Locate the cell with the specified text and output its (X, Y) center coordinate. 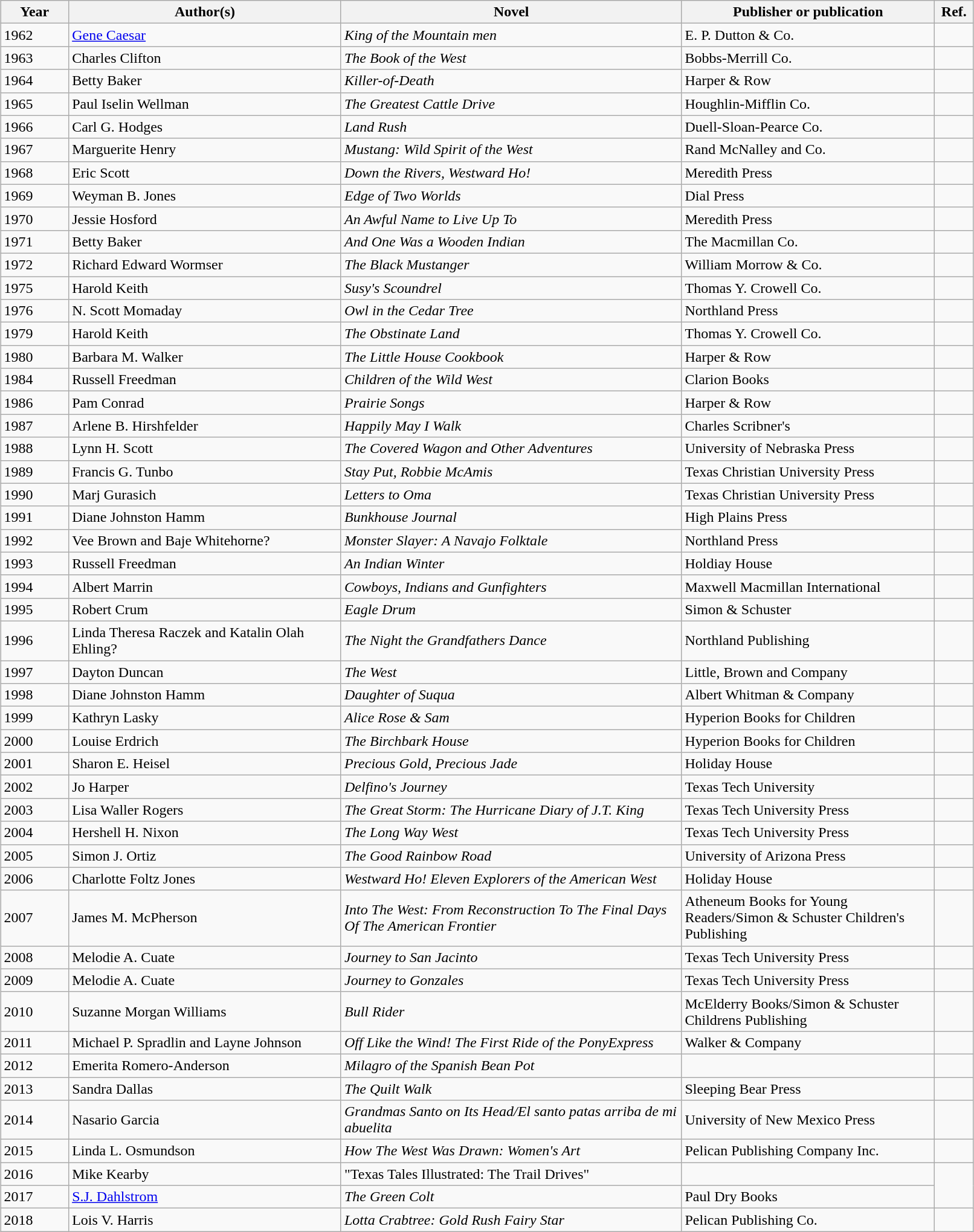
Monster Slayer: A Navajo Folktale (511, 541)
1966 (35, 127)
1995 (35, 609)
1990 (35, 495)
Bull Rider (511, 1011)
N. Scott Momaday (205, 311)
Little, Brown and Company (808, 672)
2016 (35, 1174)
1991 (35, 518)
Author(s) (205, 12)
Lois V. Harris (205, 1220)
Gene Caesar (205, 35)
2013 (35, 1089)
Nasario Garcia (205, 1120)
1969 (35, 196)
1996 (35, 640)
Lisa Waller Rogers (205, 810)
Charles Clifton (205, 58)
Journey to San Jacinto (511, 957)
The Little House Cookbook (511, 357)
1979 (35, 334)
Sleeping Bear Press (808, 1089)
Holdiay House (808, 563)
The Macmillan Co. (808, 242)
Charles Scribner's (808, 426)
Paul Dry Books (808, 1197)
Kathryn Lasky (205, 718)
Pam Conrad (205, 403)
2010 (35, 1011)
Alice Rose & Sam (511, 718)
Cowboys, Indians and Gunfighters (511, 586)
2015 (35, 1151)
Letters to Oma (511, 495)
Northland Publishing (808, 640)
Duell-Sloan-Pearce Co. (808, 127)
1968 (35, 173)
King of the Mountain men (511, 35)
Albert Whitman & Company (808, 695)
2003 (35, 810)
Hershell H. Nixon (205, 833)
Stay Put, Robbie McAmis (511, 472)
The Birchbark House (511, 741)
Land Rush (511, 127)
Clarion Books (808, 380)
The Black Mustanger (511, 265)
1967 (35, 150)
Happily May I Walk (511, 426)
Milagro of the Spanish Bean Pot (511, 1065)
1971 (35, 242)
Jessie Hosford (205, 219)
1999 (35, 718)
Delfino's Journey (511, 787)
The Quilt Walk (511, 1089)
"Texas Tales Illustrated: The Trail Drives" (511, 1174)
Killer-of-Death (511, 81)
Emerita Romero-Anderson (205, 1065)
Sandra Dallas (205, 1089)
Simon J. Ortiz (205, 856)
1992 (35, 541)
Bunkhouse Journal (511, 518)
2012 (35, 1065)
1976 (35, 311)
Mustang: Wild Spirit of the West (511, 150)
Children of the Wild West (511, 380)
Down the Rivers, Westward Ho! (511, 173)
Off Like the Wind! The First Ride of the PonyExpress (511, 1042)
Houghlin-Mifflin Co. (808, 104)
Ref. (954, 12)
High Plains Press (808, 518)
Prairie Songs (511, 403)
1987 (35, 426)
Eric Scott (205, 173)
And One Was a Wooden Indian (511, 242)
2008 (35, 957)
Linda L. Osmundson (205, 1151)
Richard Edward Wormser (205, 265)
Bobbs-Merrill Co. (808, 58)
Rand McNalley and Co. (808, 150)
1963 (35, 58)
Edge of Two Worlds (511, 196)
1986 (35, 403)
Louise Erdrich (205, 741)
1998 (35, 695)
Linda Theresa Raczek and Katalin Olah Ehling? (205, 640)
1965 (35, 104)
Mike Kearby (205, 1174)
2018 (35, 1220)
The Green Colt (511, 1197)
Francis G. Tunbo (205, 472)
Westward Ho! Eleven Explorers of the American West (511, 879)
Michael P. Spradlin and Layne Johnson (205, 1042)
Into The West: From Reconstruction To The Final Days Of The American Frontier (511, 918)
Lynn H. Scott (205, 449)
Publisher or publication (808, 12)
2002 (35, 787)
Suzanne Morgan Williams (205, 1011)
McElderry Books/Simon & Schuster Childrens Publishing (808, 1011)
Marguerite Henry (205, 150)
Vee Brown and Baje Whitehorne? (205, 541)
2001 (35, 764)
University of Nebraska Press (808, 449)
Walker & Company (808, 1042)
Arlene B. Hirshfelder (205, 426)
2005 (35, 856)
James M. McPherson (205, 918)
The Long Way West (511, 833)
2004 (35, 833)
The Night the Grandfathers Dance (511, 640)
University of Arizona Press (808, 856)
The Greatest Cattle Drive (511, 104)
The Covered Wagon and Other Adventures (511, 449)
William Morrow & Co. (808, 265)
2009 (35, 980)
Barbara M. Walker (205, 357)
Eagle Drum (511, 609)
Owl in the Cedar Tree (511, 311)
2007 (35, 918)
1994 (35, 586)
Texas Tech University (808, 787)
Maxwell Macmillan International (808, 586)
Journey to Gonzales (511, 980)
1997 (35, 672)
University of New Mexico Press (808, 1120)
Pelican Publishing Co. (808, 1220)
1993 (35, 563)
Carl G. Hodges (205, 127)
1980 (35, 357)
2017 (35, 1197)
Atheneum Books for Young Readers/Simon & Schuster Children's Publishing (808, 918)
The Good Rainbow Road (511, 856)
Daughter of Suqua (511, 695)
1962 (35, 35)
Charlotte Foltz Jones (205, 879)
1989 (35, 472)
2014 (35, 1120)
1964 (35, 81)
Robert Crum (205, 609)
1984 (35, 380)
An Awful Name to Live Up To (511, 219)
How The West Was Drawn: Women's Art (511, 1151)
2000 (35, 741)
Jo Harper (205, 787)
Lotta Crabtree: Gold Rush Fairy Star (511, 1220)
Marj Gurasich (205, 495)
The Great Storm: The Hurricane Diary of J.T. King (511, 810)
Year (35, 12)
An Indian Winter (511, 563)
Weyman B. Jones (205, 196)
The West (511, 672)
Precious Gold, Precious Jade (511, 764)
S.J. Dahlstrom (205, 1197)
1975 (35, 288)
Simon & Schuster (808, 609)
Dial Press (808, 196)
Pelican Publishing Company Inc. (808, 1151)
Susy's Scoundrel (511, 288)
2006 (35, 879)
1970 (35, 219)
Sharon E. Heisel (205, 764)
Novel (511, 12)
The Obstinate Land (511, 334)
E. P. Dutton & Co. (808, 35)
1972 (35, 265)
Dayton Duncan (205, 672)
2011 (35, 1042)
Albert Marrin (205, 586)
Paul Iselin Wellman (205, 104)
Grandmas Santo on Its Head/El santo patas arriba de mi abuelita (511, 1120)
1988 (35, 449)
The Book of the West (511, 58)
